Return [x, y] of the center of cell containing provided text 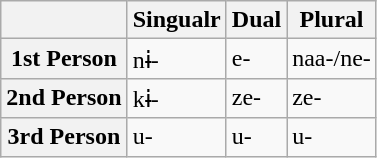
2nd Person [64, 98]
e- [256, 59]
1st Person [64, 59]
Plural [332, 20]
Dual [256, 20]
kɨ- [176, 98]
naa-/ne- [332, 59]
3rd Person [64, 137]
Singualr [176, 20]
nɨ- [176, 59]
